Detect which cell encompasses the target text, then output its (X, Y) center coordinate. 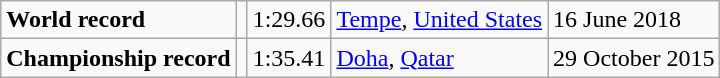
Tempe, United States (440, 20)
1:29.66 (289, 20)
Championship record (118, 58)
1:35.41 (289, 58)
Doha, Qatar (440, 58)
29 October 2015 (634, 58)
16 June 2018 (634, 20)
World record (118, 20)
